Extract the (X, Y) coordinate from the center of the cell holding the provided text.  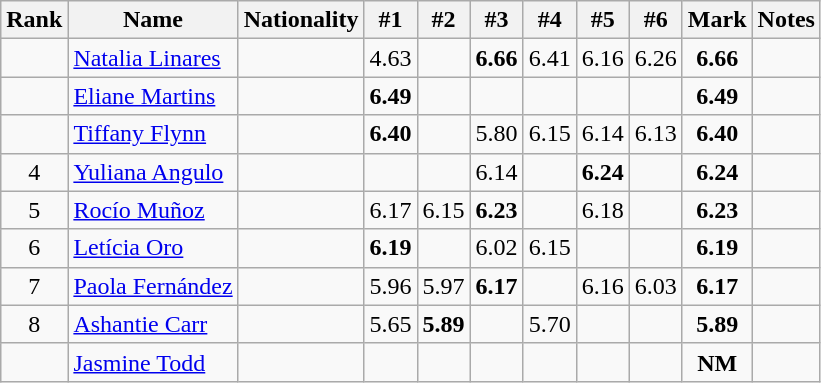
#5 (602, 20)
4.63 (390, 58)
Letícia Oro (153, 248)
6 (34, 248)
Tiffany Flynn (153, 134)
6.26 (656, 58)
Paola Fernández (153, 286)
Ashantie Carr (153, 324)
#4 (550, 20)
Eliane Martins (153, 96)
5.65 (390, 324)
5.80 (496, 134)
5.96 (390, 286)
4 (34, 172)
6.41 (550, 58)
5 (34, 210)
5.70 (550, 324)
6.03 (656, 286)
Yuliana Angulo (153, 172)
Notes (786, 20)
#1 (390, 20)
Natalia Linares (153, 58)
Jasmine Todd (153, 362)
Rocío Muñoz (153, 210)
6.13 (656, 134)
5.97 (444, 286)
Mark (717, 20)
7 (34, 286)
NM (717, 362)
Name (153, 20)
#6 (656, 20)
6.18 (602, 210)
#3 (496, 20)
#2 (444, 20)
8 (34, 324)
6.02 (496, 248)
Rank (34, 20)
Nationality (301, 20)
